Provide the [X, Y] coordinate of the cell's center where the given text is located.  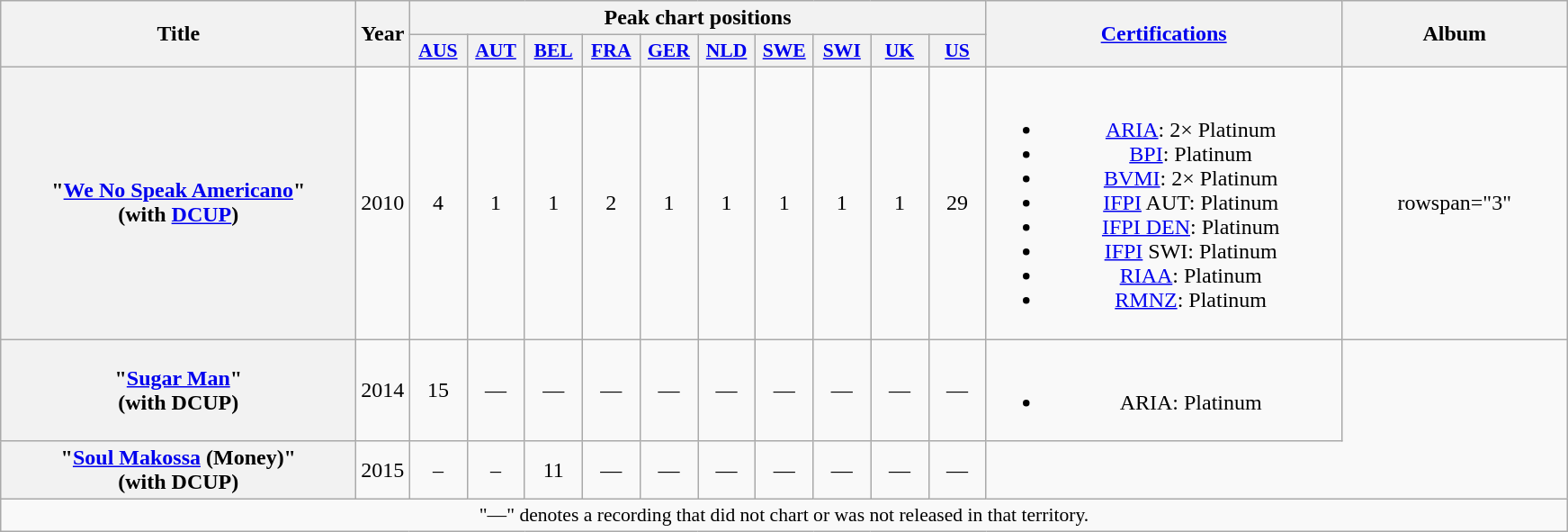
Title [178, 34]
2015 [383, 470]
AUT [496, 51]
GER [668, 51]
Year [383, 34]
2010 [383, 203]
BEL [553, 51]
2014 [383, 389]
"—" denotes a recording that did not chart or was not released in that territory. [784, 516]
2 [611, 203]
US [957, 51]
Certifications [1164, 34]
4 [438, 203]
ARIA: Platinum [1164, 389]
15 [438, 389]
UK [900, 51]
29 [957, 203]
rowspan="3" [1454, 203]
"Sugar Man" (with DCUP) [178, 389]
"Soul Makossa (Money)" (with DCUP) [178, 470]
Peak chart positions [698, 18]
SWE [784, 51]
AUS [438, 51]
"We No Speak Americano" (with DCUP) [178, 203]
FRA [611, 51]
NLD [727, 51]
Album [1454, 34]
SWI [842, 51]
11 [553, 470]
ARIA: 2× PlatinumBPI: PlatinumBVMI: 2× PlatinumIFPI AUT: PlatinumIFPI DEN: PlatinumIFPI SWI: PlatinumRIAA: PlatinumRMNZ: Platinum [1164, 203]
